Identify which cell holds the provided text, then report its [X, Y] central coordinate. 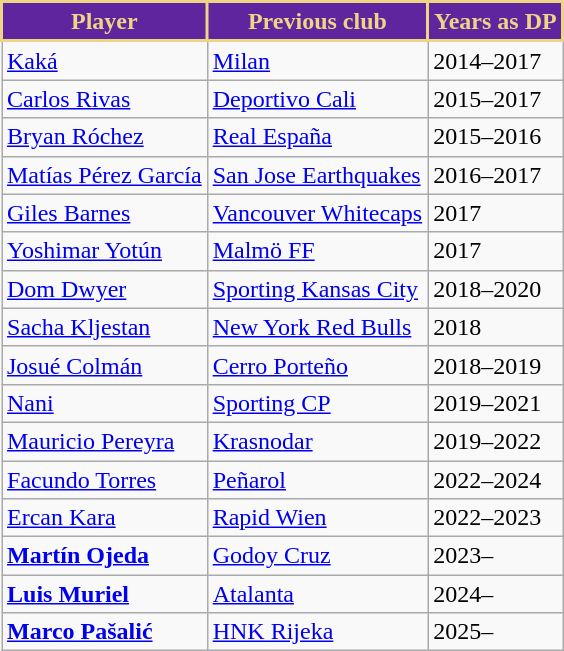
Previous club [318, 22]
Malmö FF [318, 251]
HNK Rijeka [318, 632]
Ercan Kara [105, 518]
2018–2020 [496, 289]
2019–2021 [496, 403]
Sacha Kljestan [105, 327]
Dom Dwyer [105, 289]
Vancouver Whitecaps [318, 213]
Sporting CP [318, 403]
Years as DP [496, 22]
2018–2019 [496, 365]
Sporting Kansas City [318, 289]
Cerro Porteño [318, 365]
2023– [496, 556]
Deportivo Cali [318, 99]
2022–2024 [496, 479]
Kaká [105, 60]
2014–2017 [496, 60]
Nani [105, 403]
2024– [496, 594]
Milan [318, 60]
Mauricio Pereyra [105, 441]
2015–2016 [496, 137]
Peñarol [318, 479]
2019–2022 [496, 441]
Martín Ojeda [105, 556]
2025– [496, 632]
2018 [496, 327]
Rapid Wien [318, 518]
2022–2023 [496, 518]
Real España [318, 137]
Bryan Róchez [105, 137]
2016–2017 [496, 175]
New York Red Bulls [318, 327]
Carlos Rivas [105, 99]
Giles Barnes [105, 213]
Facundo Torres [105, 479]
Marco Pašalić [105, 632]
Godoy Cruz [318, 556]
San Jose Earthquakes [318, 175]
Atalanta [318, 594]
Krasnodar [318, 441]
Player [105, 22]
Matías Pérez García [105, 175]
2015–2017 [496, 99]
Luis Muriel [105, 594]
Josué Colmán [105, 365]
Yoshimar Yotún [105, 251]
